Extract the (X, Y) coordinate from the center of the cell holding the provided text.  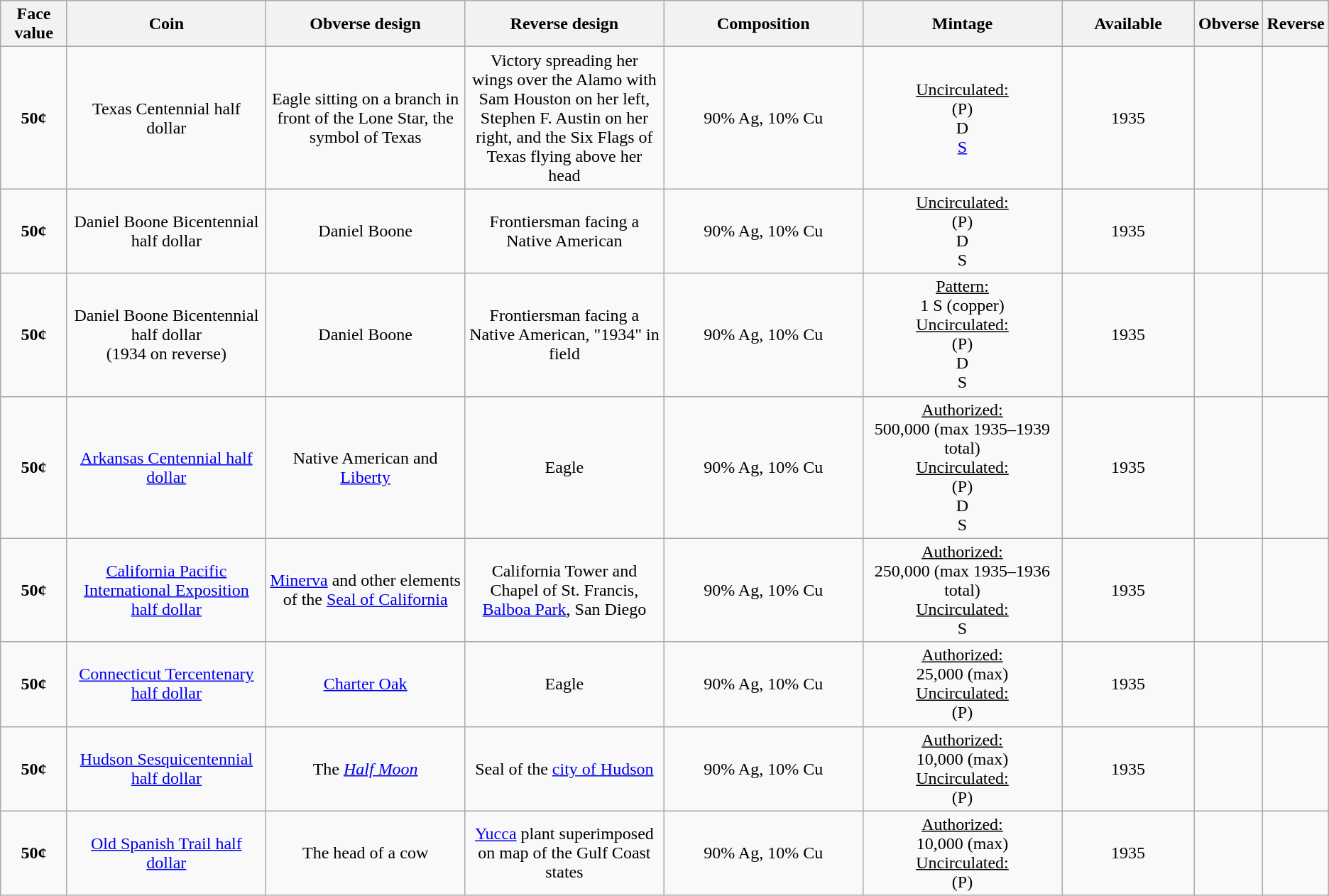
Authorized:500,000 (max 1935–1939 total)Uncirculated: (P) D S (962, 467)
Texas Centennial half dollar (166, 118)
Daniel Boone Bicentennial half dollar(1934 on reverse) (166, 335)
Connecticut Tercentenary half dollar (166, 684)
Frontiersman facing a Native American (564, 231)
Charter Oak (366, 684)
Hudson Sesquicentennial half dollar (166, 768)
Old Spanish Trail half dollar (166, 853)
Available (1129, 24)
Eagle sitting on a branch in front of the Lone Star, the symbol of Texas (366, 118)
The head of a cow (366, 853)
California Pacific International Exposition half dollar (166, 590)
Native American and Liberty (366, 467)
Pattern:1 S (copper)Uncirculated: (P) D S (962, 335)
Face value (34, 24)
Mintage (962, 24)
Yucca plant superimposed on map of the Gulf Coast states (564, 853)
Daniel Boone Bicentennial half dollar (166, 231)
Obverse (1229, 24)
Frontiersman facing a Native American, "1934" in field (564, 335)
The Half Moon (366, 768)
Reverse design (564, 24)
Coin (166, 24)
California Tower and Chapel of St. Francis, Balboa Park, San Diego (564, 590)
Seal of the city of Hudson (564, 768)
Composition (763, 24)
Authorized:25,000 (max)Uncirculated: (P) (962, 684)
Arkansas Centennial half dollar (166, 467)
Obverse design (366, 24)
Reverse (1296, 24)
Minerva and other elements of the Seal of California (366, 590)
Authorized:250,000 (max 1935–1936 total)Uncirculated: S (962, 590)
